Scan for the cell matching the given text and deliver its [X, Y] coordinate at center. 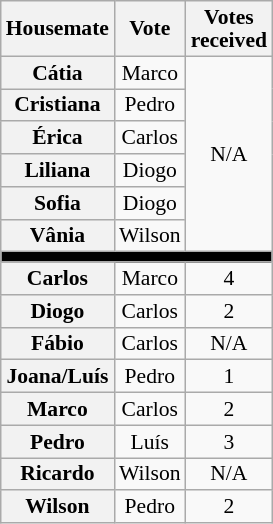
Joana/Luís [58, 376]
Votesreceived [229, 28]
1 [229, 376]
Vote [150, 28]
Cristiana [58, 106]
Cátia [58, 72]
3 [229, 442]
Vânia [58, 236]
Housemate [58, 28]
Sofia [58, 204]
Liliana [58, 170]
Ricardo [58, 474]
Fábio [58, 344]
Érica [58, 138]
4 [229, 278]
Luís [150, 442]
